Determine the (x, y) coordinate at the center of the cell enclosing the given text.  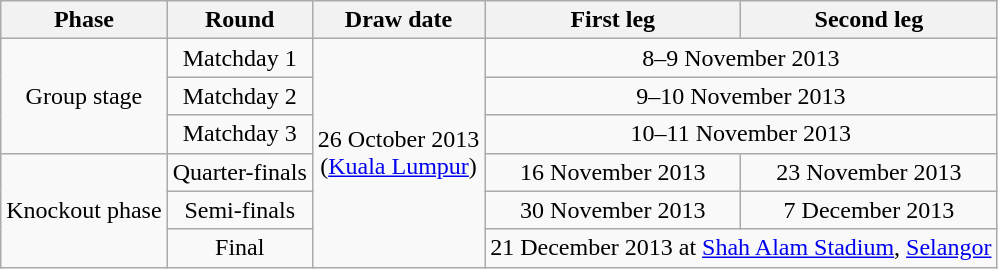
Draw date (398, 20)
Matchday 2 (240, 96)
23 November 2013 (869, 172)
16 November 2013 (613, 172)
Round (240, 20)
9–10 November 2013 (741, 96)
Final (240, 248)
Matchday 1 (240, 58)
30 November 2013 (613, 210)
Matchday 3 (240, 134)
26 October 2013(Kuala Lumpur) (398, 153)
Semi-finals (240, 210)
21 December 2013 at Shah Alam Stadium, Selangor (741, 248)
7 December 2013 (869, 210)
Second leg (869, 20)
Quarter-finals (240, 172)
Phase (84, 20)
Group stage (84, 96)
Knockout phase (84, 210)
8–9 November 2013 (741, 58)
First leg (613, 20)
10–11 November 2013 (741, 134)
